From the cell containing the given text, extract its center point as [X, Y] coordinate. 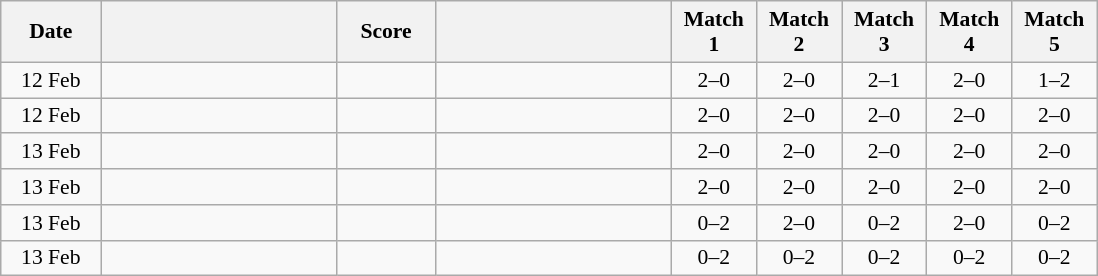
Match 1 [714, 32]
Match 4 [970, 32]
Match 5 [1054, 32]
Match 2 [798, 32]
Date [51, 32]
2–1 [884, 80]
Match 3 [884, 32]
1–2 [1054, 80]
Score [386, 32]
